Locate the cell with the specified text and output its [x, y] center coordinate. 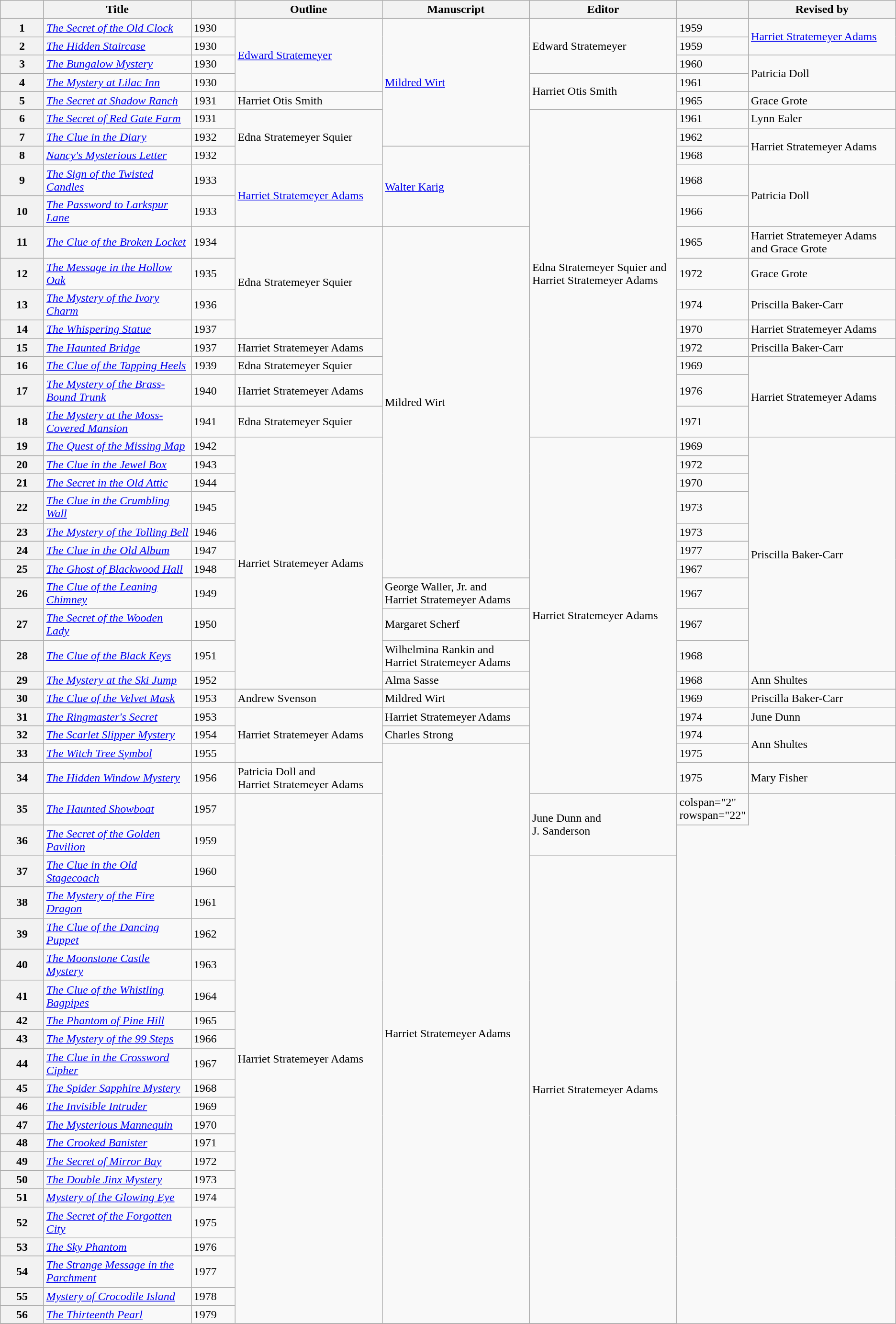
The Quest of the Missing Map [117, 446]
1947 [213, 550]
The Clue of the Whistling Bagpipes [117, 996]
The Sky Phantom [117, 1247]
Editor [603, 10]
11 [22, 242]
49 [22, 1161]
The Mystery at the Moss-Covered Mansion [117, 421]
June Dunn andJ. Sanderson [603, 825]
The Hidden Window Mystery [117, 778]
The Mystery at Lilac Inn [117, 82]
George Waller, Jr. andHarriet Stratemeyer Adams [456, 593]
1951 [213, 655]
1941 [213, 421]
30 [22, 699]
25 [22, 568]
The Mysterious Mannequin [117, 1125]
Revised by [822, 10]
1964 [213, 996]
The Clue in the Old Album [117, 550]
29 [22, 680]
19 [22, 446]
The Secret of the Forgotten City [117, 1222]
32 [22, 735]
The Clue in the Crossword Cipher [117, 1063]
June Dunn [822, 717]
1955 [213, 753]
The Clue in the Old Stagecoach [117, 871]
Charles Strong [456, 735]
1944 [213, 483]
1 [22, 28]
The Mystery of the Brass-Bound Trunk [117, 391]
Edna Stratemeyer Squier andHarriet Stratemeyer Adams [603, 273]
The Secret in the Old Attic [117, 483]
27 [22, 624]
The Haunted Showboat [117, 809]
Manuscript [456, 10]
The Clue of the Dancing Puppet [117, 934]
52 [22, 1222]
The Secret of Red Gate Farm [117, 119]
16 [22, 366]
1935 [213, 273]
24 [22, 550]
The Secret of Mirror Bay [117, 1161]
1939 [213, 366]
The Secret of the Golden Pavilion [117, 840]
The Ringmaster's Secret [117, 717]
Alma Sasse [456, 680]
1948 [213, 568]
6 [22, 119]
1934 [213, 242]
The Clue of the Leaning Chimney [117, 593]
3 [22, 64]
37 [22, 871]
9 [22, 180]
1949 [213, 593]
The Whispering Statue [117, 329]
The Clue of the Black Keys [117, 655]
colspan="2" rowspan="22" [713, 809]
The Sign of the Twisted Candles [117, 180]
The Mystery of the Tolling Bell [117, 532]
48 [22, 1143]
The Secret at Shadow Ranch [117, 101]
12 [22, 273]
The Thirteenth Pearl [117, 1314]
39 [22, 934]
The Hidden Staircase [117, 46]
56 [22, 1314]
1950 [213, 624]
The Spider Sapphire Mystery [117, 1088]
10 [22, 211]
The Bungalow Mystery [117, 64]
1978 [213, 1296]
1956 [213, 778]
Lynn Ealer [822, 119]
22 [22, 508]
55 [22, 1296]
The Message in the Hollow Oak [117, 273]
5 [22, 101]
26 [22, 593]
1963 [213, 964]
Wilhelmina Rankin andHarriet Stratemeyer Adams [456, 655]
41 [22, 996]
1979 [213, 1314]
42 [22, 1020]
43 [22, 1039]
34 [22, 778]
1954 [213, 735]
The Witch Tree Symbol [117, 753]
1936 [213, 305]
The Double Jinx Mystery [117, 1179]
36 [22, 840]
The Invisible Intruder [117, 1107]
31 [22, 717]
53 [22, 1247]
The Strange Message in the Parchment [117, 1272]
The Crooked Banister [117, 1143]
35 [22, 809]
The Mystery of the Ivory Charm [117, 305]
2 [22, 46]
Margaret Scherf [456, 624]
Patricia Doll andHarriet Stratemeyer Adams [309, 778]
21 [22, 483]
The Haunted Bridge [117, 348]
Outline [309, 10]
40 [22, 964]
7 [22, 137]
The Phantom of Pine Hill [117, 1020]
1942 [213, 446]
The Clue of the Tapping Heels [117, 366]
15 [22, 348]
The Clue of the Broken Locket [117, 242]
The Password to Larkspur Lane [117, 211]
The Clue in the Jewel Box [117, 464]
38 [22, 902]
The Secret of the Old Clock [117, 28]
Mary Fisher [822, 778]
33 [22, 753]
The Scarlet Slipper Mystery [117, 735]
The Mystery of the 99 Steps [117, 1039]
47 [22, 1125]
The Clue in the Crumbling Wall [117, 508]
46 [22, 1107]
Harriet Stratemeyer Adamsand Grace Grote [822, 242]
14 [22, 329]
13 [22, 305]
28 [22, 655]
1957 [213, 809]
Mystery of Crocodile Island [117, 1296]
Mystery of the Glowing Eye [117, 1198]
45 [22, 1088]
The Moonstone Castle Mystery [117, 964]
Title [117, 10]
44 [22, 1063]
The Clue of the Velvet Mask [117, 699]
1945 [213, 508]
4 [22, 82]
51 [22, 1198]
The Ghost of Blackwood Hall [117, 568]
23 [22, 532]
1946 [213, 532]
8 [22, 155]
The Mystery of the Fire Dragon [117, 902]
1940 [213, 391]
Andrew Svenson [309, 699]
Nancy's Mysterious Letter [117, 155]
Walter Karig [456, 186]
The Mystery at the Ski Jump [117, 680]
1952 [213, 680]
20 [22, 464]
1943 [213, 464]
17 [22, 391]
54 [22, 1272]
18 [22, 421]
The Clue in the Diary [117, 137]
50 [22, 1179]
The Secret of the Wooden Lady [117, 624]
